From the cell containing the given text, extract its center point as [X, Y] coordinate. 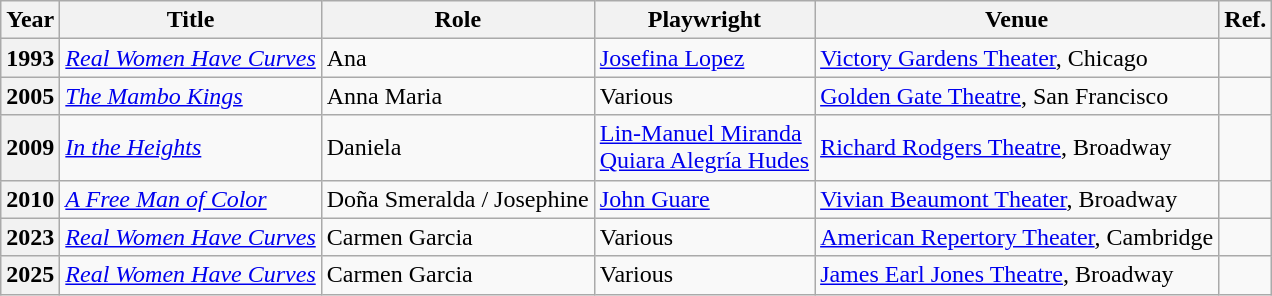
Ref. [1246, 20]
2025 [30, 275]
Venue [1017, 20]
John Guare [704, 199]
2009 [30, 148]
Daniela [458, 148]
Golden Gate Theatre, San Francisco [1017, 96]
2005 [30, 96]
Anna Maria [458, 96]
Role [458, 20]
Ana [458, 58]
Victory Gardens Theater, Chicago [1017, 58]
Doña Smeralda / Josephine [458, 199]
Year [30, 20]
In the Heights [190, 148]
2010 [30, 199]
Vivian Beaumont Theater, Broadway [1017, 199]
The Mambo Kings [190, 96]
Josefina Lopez [704, 58]
Richard Rodgers Theatre, Broadway [1017, 148]
2023 [30, 237]
Title [190, 20]
1993 [30, 58]
James Earl Jones Theatre, Broadway [1017, 275]
Lin-Manuel MirandaQuiara Alegría Hudes [704, 148]
A Free Man of Color [190, 199]
American Repertory Theater, Cambridge [1017, 237]
Playwright [704, 20]
